Identify which cell holds the provided text, then report its [x, y] central coordinate. 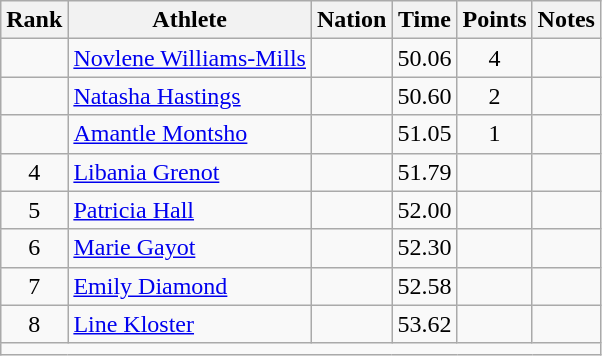
Libania Grenot [190, 172]
50.06 [424, 58]
8 [34, 324]
7 [34, 286]
Marie Gayot [190, 248]
Amantle Montsho [190, 134]
2 [494, 96]
51.79 [424, 172]
Notes [566, 20]
52.58 [424, 286]
52.00 [424, 210]
5 [34, 210]
Athlete [190, 20]
53.62 [424, 324]
Rank [34, 20]
52.30 [424, 248]
Points [494, 20]
1 [494, 134]
Line Kloster [190, 324]
51.05 [424, 134]
Patricia Hall [190, 210]
6 [34, 248]
Novlene Williams-Mills [190, 58]
50.60 [424, 96]
Nation [351, 20]
Time [424, 20]
Natasha Hastings [190, 96]
Emily Diamond [190, 286]
